Extract the [x, y] coordinate from the center of the cell holding the provided text.  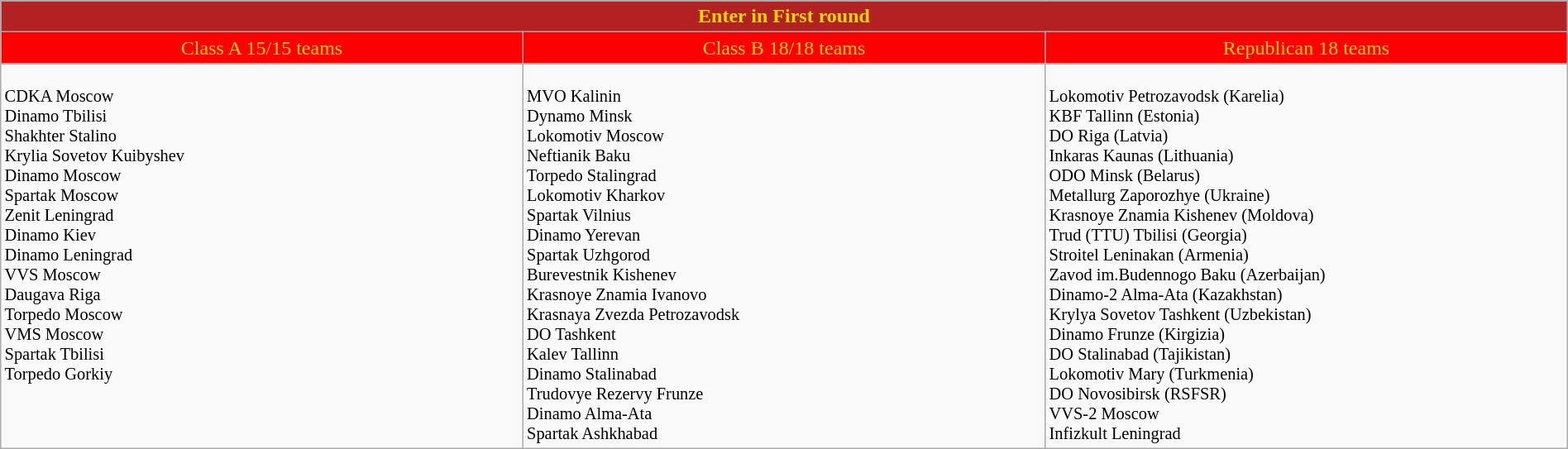
Republican 18 teams [1307, 48]
Class A 15/15 teams [262, 48]
Class B 18/18 teams [784, 48]
Enter in First round [784, 17]
